Determine the [x, y] coordinate at the center of the cell enclosing the given text.  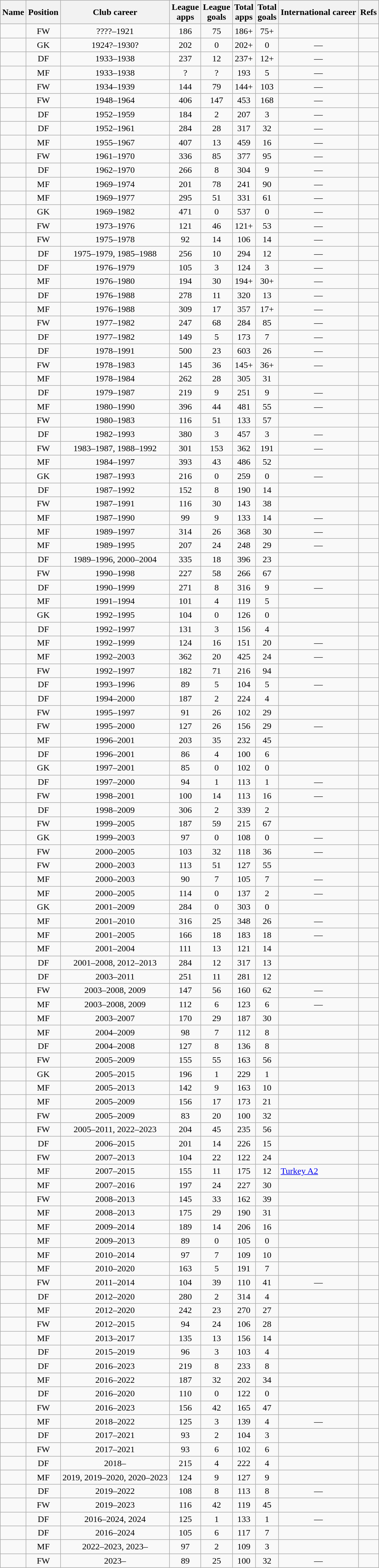
2013–2017 [115, 1338]
1991–1994 [115, 601]
1975–1978 [115, 240]
78 [217, 184]
151 [244, 643]
99 [185, 518]
114 [185, 893]
368 [244, 532]
2001–2004 [115, 949]
1990–1999 [115, 587]
44 [217, 407]
2005–2011, 2022–2023 [115, 1130]
186 [185, 31]
2022–2023, 2023– [115, 1547]
Refs [368, 12]
149 [185, 337]
139 [244, 1422]
27 [267, 1310]
1980–1983 [115, 420]
280 [185, 1297]
1973–1976 [115, 226]
377 [244, 156]
2023– [115, 1561]
1995–2000 [115, 726]
1975–1979, 1985–1988 [115, 254]
43 [217, 462]
407 [185, 142]
320 [244, 295]
1969–1977 [115, 198]
2010–2020 [115, 1268]
118 [244, 852]
53 [267, 226]
131 [185, 629]
International career [318, 12]
152 [185, 490]
237 [185, 59]
2005–2013 [115, 1088]
92 [185, 240]
453 [244, 100]
1995–1997 [115, 712]
1948–1964 [115, 100]
34 [267, 1380]
189 [185, 1227]
46 [217, 226]
1993–1996 [115, 685]
Totalgoals [267, 12]
111 [185, 949]
2018– [115, 1463]
86 [185, 754]
136 [244, 1046]
2004–2009 [115, 1032]
144+ [244, 87]
61 [267, 198]
1990–1998 [115, 573]
259 [244, 476]
196 [185, 1074]
194+ [244, 281]
206 [244, 1227]
1978–1983 [115, 365]
168 [267, 100]
2016–2020 [115, 1394]
36+ [267, 365]
68 [217, 323]
1992–1995 [115, 615]
229 [244, 1074]
52 [267, 462]
2001–2008, 2012–2013 [115, 963]
380 [185, 434]
Turkey A2 [318, 1171]
186+ [244, 31]
183 [244, 935]
2019–2022 [115, 1491]
1962–1970 [115, 170]
75 [217, 31]
Position [43, 12]
303 [244, 907]
1983–1987, 1988–1992 [115, 448]
336 [185, 156]
143 [244, 504]
1989–1995 [115, 545]
166 [185, 935]
222 [244, 1463]
126 [244, 615]
153 [217, 448]
2001–2010 [115, 921]
2018–2022 [115, 1422]
339 [244, 810]
202+ [244, 45]
1999–2003 [115, 837]
Leaguegoals [217, 12]
204 [185, 1130]
481 [244, 407]
1969–1974 [115, 184]
2003–2007 [115, 1018]
2009–2014 [115, 1227]
2004–2008 [115, 1046]
2016–2022 [115, 1380]
335 [185, 559]
1979–1987 [115, 392]
232 [244, 740]
Leagueapps [185, 12]
1952–1961 [115, 128]
1976–1980 [115, 281]
41 [267, 1282]
193 [244, 73]
2007–2015 [115, 1171]
393 [185, 462]
????–1921 [115, 31]
1952–1959 [115, 114]
121+ [244, 226]
144 [185, 87]
101 [185, 601]
500 [185, 351]
135 [185, 1338]
79 [217, 87]
2005–2015 [115, 1074]
33 [217, 1199]
233 [244, 1366]
2003–2011 [115, 977]
1980–1990 [115, 407]
117 [244, 1533]
1961–1970 [115, 156]
357 [244, 309]
142 [185, 1088]
1998–2009 [115, 810]
1989–1997 [115, 532]
47 [267, 1408]
1987–1991 [115, 504]
38 [267, 504]
331 [244, 198]
281 [244, 977]
137 [244, 893]
304 [244, 170]
17+ [267, 309]
194 [185, 281]
1992–1999 [115, 643]
1978–1991 [115, 351]
1984–1997 [115, 462]
295 [185, 198]
235 [244, 1130]
165 [244, 1408]
271 [185, 587]
241 [244, 184]
486 [244, 462]
305 [244, 378]
457 [244, 434]
1998–2001 [115, 796]
1976–1979 [115, 267]
247 [185, 323]
2012–2015 [115, 1324]
75+ [267, 31]
270 [244, 1310]
1997–2001 [115, 768]
2001–2009 [115, 907]
12+ [267, 59]
1994–2000 [115, 699]
35 [217, 740]
96 [185, 1352]
256 [185, 254]
306 [185, 810]
2010–2014 [115, 1255]
160 [244, 990]
21 [267, 1102]
2009–2013 [115, 1241]
Club career [115, 12]
Name [13, 12]
1955–1967 [115, 142]
425 [244, 657]
459 [244, 142]
301 [185, 448]
1992–2003 [115, 657]
237+ [244, 59]
262 [185, 378]
22 [217, 1157]
537 [244, 212]
91 [185, 712]
406 [185, 100]
182 [185, 671]
83 [185, 1116]
197 [185, 1185]
203 [185, 740]
294 [244, 254]
309 [185, 309]
2007–2016 [115, 1185]
2019–2023 [115, 1505]
59 [217, 823]
2016–2024, 2024 [115, 1519]
95 [267, 156]
224 [244, 699]
1982–1993 [115, 434]
1969–1982 [115, 212]
1987–1992 [115, 490]
2015–2019 [115, 1352]
1997–2000 [115, 782]
98 [185, 1032]
603 [244, 351]
2007–2013 [115, 1157]
2011–2014 [115, 1282]
242 [185, 1310]
145+ [244, 365]
71 [217, 671]
1934–1939 [115, 87]
2019, 2019–2020, 2020–2023 [115, 1477]
278 [185, 295]
Totalapps [244, 12]
62 [267, 990]
2001–2005 [115, 935]
170 [185, 1018]
30+ [267, 281]
1924?–1930? [115, 45]
1989–1996, 2000–2004 [115, 559]
226 [244, 1143]
58 [217, 573]
123 [244, 1004]
1987–1993 [115, 476]
348 [244, 921]
162 [244, 1199]
2016–2024 [115, 1533]
184 [185, 114]
2006–2015 [115, 1143]
471 [185, 212]
1978–1984 [115, 378]
248 [244, 545]
1999–2005 [115, 823]
57 [267, 420]
15 [267, 1143]
1987–1990 [115, 518]
